Find where the given text appears and provide that cell's center as (x, y) coordinate. 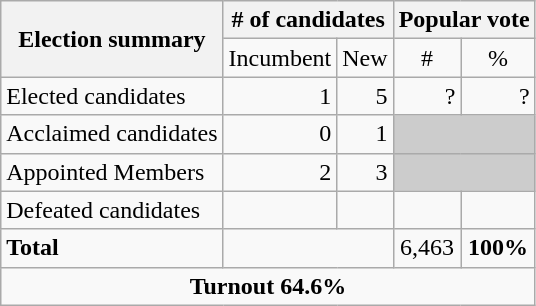
2 (280, 172)
100% (498, 248)
Defeated candidates (112, 210)
0 (280, 134)
# of candidates (308, 20)
3 (365, 172)
5 (365, 96)
Popular vote (464, 20)
Incumbent (280, 58)
Acclaimed candidates (112, 134)
New (365, 58)
Total (112, 248)
Elected candidates (112, 96)
Turnout 64.6% (268, 286)
# (427, 58)
Election summary (112, 39)
Appointed Members (112, 172)
6,463 (427, 248)
% (498, 58)
